Search for the cell housing the specified text and yield its (x, y) center coordinate. 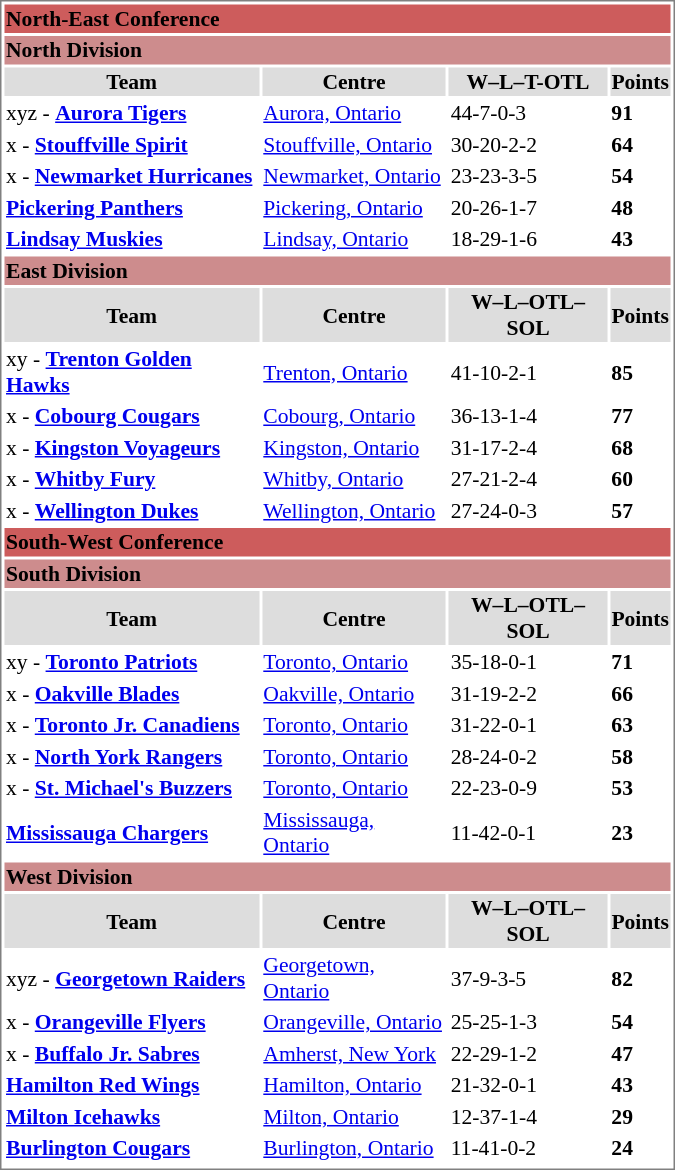
x - St. Michael's Buzzers (131, 788)
60 (640, 479)
37-9-3-5 (528, 978)
30-20-2-2 (528, 144)
x - Toronto Jr. Canadiens (131, 725)
Hamilton Red Wings (131, 1085)
35-18-0-1 (528, 662)
28-24-0-2 (528, 756)
Kingston, Ontario (354, 448)
27-21-2-4 (528, 479)
11-41-0-2 (528, 1148)
58 (640, 756)
South-West Conference (337, 542)
36-13-1-4 (528, 416)
Aurora, Ontario (354, 113)
Mississauga Chargers (131, 833)
Pickering, Ontario (354, 208)
xyz - Aurora Tigers (131, 113)
Whitby, Ontario (354, 479)
25-25-1-3 (528, 1022)
x - Whitby Fury (131, 479)
x - Wellington Dukes (131, 510)
North-East Conference (337, 18)
68 (640, 448)
31-19-2-2 (528, 694)
20-26-1-7 (528, 208)
x - Cobourg Cougars (131, 416)
South Division (337, 574)
22-23-0-9 (528, 788)
66 (640, 694)
x - Orangeville Flyers (131, 1022)
Lindsay Muskies (131, 239)
East Division (337, 270)
23 (640, 833)
85 (640, 372)
91 (640, 113)
Burlington Cougars (131, 1148)
Newmarket, Ontario (354, 176)
Trenton, Ontario (354, 372)
82 (640, 978)
W–L–T-OTL (528, 82)
Milton, Ontario (354, 1116)
Cobourg, Ontario (354, 416)
Milton Icehawks (131, 1116)
Oakville, Ontario (354, 694)
Lindsay, Ontario (354, 239)
23-23-3-5 (528, 176)
44-7-0-3 (528, 113)
31-22-0-1 (528, 725)
North Division (337, 50)
63 (640, 725)
x - Newmarket Hurricanes (131, 176)
Wellington, Ontario (354, 510)
xy - Trenton Golden Hawks (131, 372)
47 (640, 1054)
x - Kingston Voyageurs (131, 448)
57 (640, 510)
Mississauga, Ontario (354, 833)
xyz - Georgetown Raiders (131, 978)
Stouffville, Ontario (354, 144)
27-24-0-3 (528, 510)
24 (640, 1148)
x - Stouffville Spirit (131, 144)
41-10-2-1 (528, 372)
Pickering Panthers (131, 208)
18-29-1-6 (528, 239)
77 (640, 416)
Burlington, Ontario (354, 1148)
71 (640, 662)
Hamilton, Ontario (354, 1085)
21-32-0-1 (528, 1085)
31-17-2-4 (528, 448)
22-29-1-2 (528, 1054)
x - Oakville Blades (131, 694)
29 (640, 1116)
11-42-0-1 (528, 833)
West Division (337, 876)
Orangeville, Ontario (354, 1022)
64 (640, 144)
12-37-1-4 (528, 1116)
53 (640, 788)
xy - Toronto Patriots (131, 662)
48 (640, 208)
Amherst, New York (354, 1054)
x - North York Rangers (131, 756)
x - Buffalo Jr. Sabres (131, 1054)
Georgetown, Ontario (354, 978)
